Search for the cell housing the specified text and yield its (x, y) center coordinate. 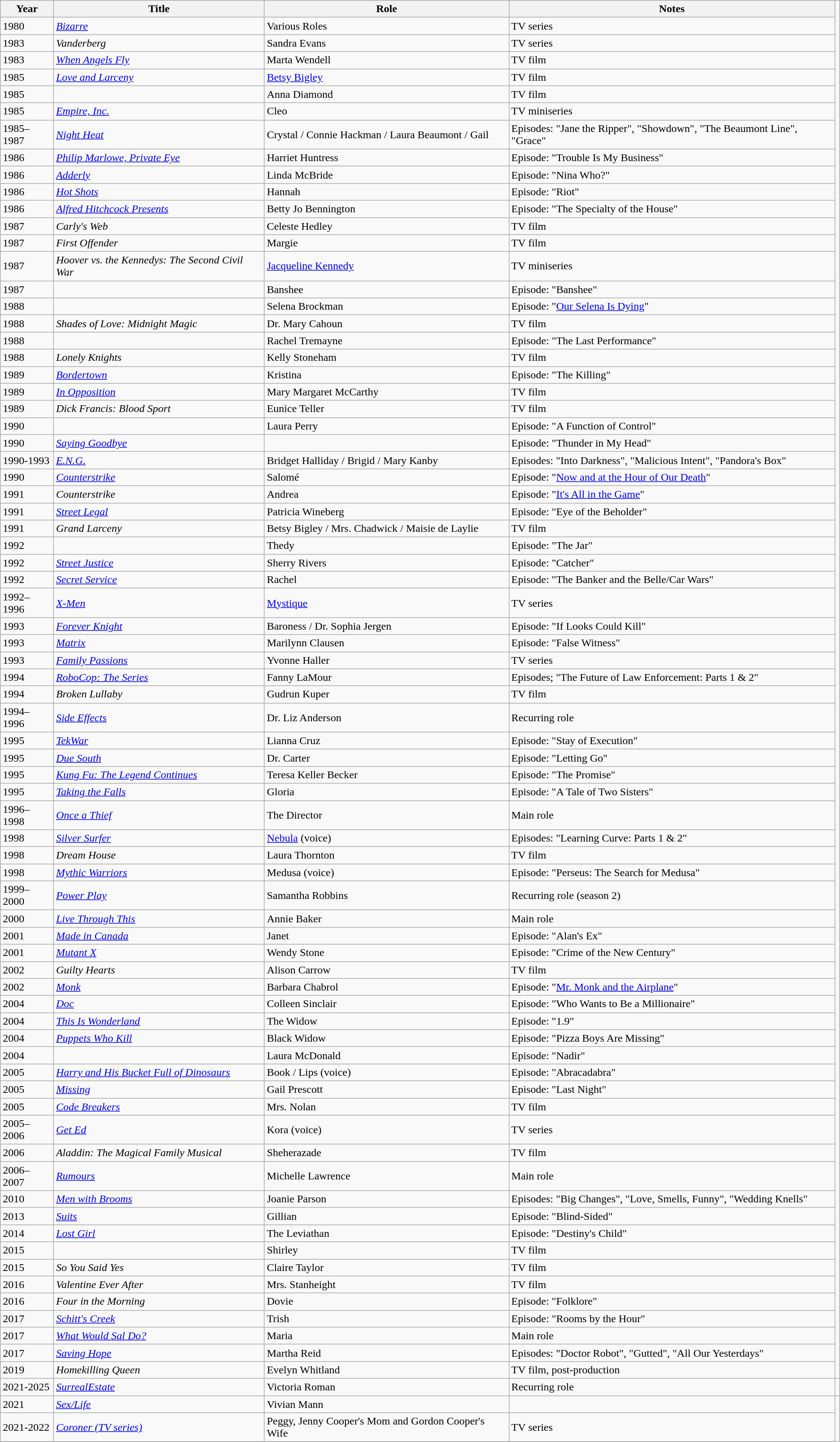
Gudrun Kuper (387, 694)
Dr. Mary Cahoun (387, 324)
Episode: "The Killing" (672, 375)
Gillian (387, 1216)
Episode: "Our Selena Is Dying" (672, 307)
Episode: "The Jar" (672, 546)
Episode: "Trouble Is My Business" (672, 158)
Victoria Roman (387, 1387)
Harriet Huntress (387, 158)
So You Said Yes (159, 1267)
Empire, Inc. (159, 111)
Kristina (387, 375)
Patricia Wineberg (387, 511)
Episode: "A Tale of Two Sisters" (672, 792)
Crystal / Connie Hackman / Laura Beaumont / Gail (387, 135)
Episode: "Letting Go" (672, 758)
2006 (27, 1153)
Episodes: "Jane the Ripper", "Showdown", "The Beaumont Line", "Grace" (672, 135)
Saving Hope (159, 1353)
RoboCop: The Series (159, 677)
Michelle Lawrence (387, 1176)
2014 (27, 1233)
Four in the Morning (159, 1302)
Maria (387, 1336)
Shades of Love: Midnight Magic (159, 324)
Barbara Chabrol (387, 987)
Mythic Warriors (159, 872)
Fanny LaMour (387, 677)
Episode: "Mr. Monk and the Airplane" (672, 987)
Puppets Who Kill (159, 1038)
Annie Baker (387, 919)
Laura Thornton (387, 855)
Bordertown (159, 375)
2005–2006 (27, 1130)
Trish (387, 1319)
Episode: "Last Night" (672, 1089)
2021 (27, 1404)
TekWar (159, 741)
Book / Lips (voice) (387, 1072)
2019 (27, 1370)
2006–2007 (27, 1176)
Thedy (387, 546)
Episode: "It's All in the Game" (672, 494)
Live Through This (159, 919)
Coroner (TV series) (159, 1427)
1980 (27, 26)
Episodes: "Learning Curve: Parts 1 & 2" (672, 838)
Celeste Hedley (387, 226)
Made in Canada (159, 936)
Broken Lullaby (159, 694)
Episode: "Riot" (672, 192)
Sheherazade (387, 1153)
Secret Service (159, 580)
1985–1987 (27, 135)
Nebula (voice) (387, 838)
Episode: "Crime of the New Century" (672, 953)
1990-1993 (27, 460)
Dick Francis: Blood Sport (159, 409)
Rumours (159, 1176)
Episode: "Destiny's Child" (672, 1233)
Bridget Halliday / Brigid / Mary Kanby (387, 460)
Martha Reid (387, 1353)
1999–2000 (27, 896)
When Angels Fly (159, 60)
Banshee (387, 289)
Laura Perry (387, 426)
E.N.G. (159, 460)
Matrix (159, 643)
Vanderberg (159, 43)
Silver Surfer (159, 838)
1994–1996 (27, 717)
Hannah (387, 192)
Recurring role (season 2) (672, 896)
Various Roles (387, 26)
Code Breakers (159, 1106)
1996–1998 (27, 815)
Episode: "Folklore" (672, 1302)
Episodes: "Into Darkness", "Malicious Intent", "Pandora's Box" (672, 460)
Dr. Liz Anderson (387, 717)
First Offender (159, 243)
Alfred Hitchcock Presents (159, 209)
Andrea (387, 494)
Anna Diamond (387, 94)
Carly's Web (159, 226)
Margie (387, 243)
Hoover vs. the Kennedys: The Second Civil War (159, 267)
Episode: "Thunder in My Head" (672, 443)
Gail Prescott (387, 1089)
Once a Thief (159, 815)
Bizarre (159, 26)
Sandra Evans (387, 43)
Taking the Falls (159, 792)
Episode: "False Witness" (672, 643)
Street Justice (159, 563)
Power Play (159, 896)
Episode: "Who Wants to Be a Millionaire" (672, 1004)
Wendy Stone (387, 953)
The Widow (387, 1021)
Mrs. Nolan (387, 1106)
Mutant X (159, 953)
Lost Girl (159, 1233)
Get Ed (159, 1130)
Episode: "Now and at the Hour of Our Death" (672, 477)
Guilty Hearts (159, 970)
Street Legal (159, 511)
Sherry Rivers (387, 563)
Episodes: "Big Changes", "Love, Smells, Funny", "Wedding Knells" (672, 1199)
Betsy Bigley (387, 77)
Mystique (387, 603)
Cleo (387, 111)
Episode: "A Function of Control" (672, 426)
Peggy, Jenny Cooper's Mom and Gordon Cooper's Wife (387, 1427)
Episode: "If Looks Could Kill" (672, 626)
Notes (672, 9)
Gloria (387, 792)
Alison Carrow (387, 970)
Teresa Keller Becker (387, 775)
Homekilling Queen (159, 1370)
Dr. Carter (387, 758)
Kora (voice) (387, 1130)
Year (27, 9)
Forever Knight (159, 626)
2000 (27, 919)
Men with Brooms (159, 1199)
Due South (159, 758)
Lianna Cruz (387, 741)
Episodes; "The Future of Law Enforcement: Parts 1 & 2" (672, 677)
Valentine Ever After (159, 1284)
Medusa (voice) (387, 872)
Evelyn Whitland (387, 1370)
Role (387, 9)
The Leviathan (387, 1233)
What Would Sal Do? (159, 1336)
Selena Brockman (387, 307)
Saying Goodbye (159, 443)
Betsy Bigley / Mrs. Chadwick / Maisie de Laylie (387, 529)
Kelly Stoneham (387, 358)
Suits (159, 1216)
Episode: "Alan's Ex" (672, 936)
Episode: "Stay of Execution" (672, 741)
2013 (27, 1216)
Episode: "1.9" (672, 1021)
Mrs. Stanheight (387, 1284)
Dovie (387, 1302)
X-Men (159, 603)
This Is Wonderland (159, 1021)
Yvonne Haller (387, 660)
Episode: "Nadir" (672, 1055)
2010 (27, 1199)
Janet (387, 936)
Love and Larceny (159, 77)
Missing (159, 1089)
Kung Fu: The Legend Continues (159, 775)
Episode: "Banshee" (672, 289)
Dream House (159, 855)
Episode: "Pizza Boys Are Missing" (672, 1038)
Aladdin: The Magical Family Musical (159, 1153)
Joanie Parson (387, 1199)
Doc (159, 1004)
Hot Shots (159, 192)
Claire Taylor (387, 1267)
Episode: "The Specialty of the House" (672, 209)
Family Passions (159, 660)
Rachel (387, 580)
Betty Jo Bennington (387, 209)
2021-2025 (27, 1387)
1992–1996 (27, 603)
Salomé (387, 477)
Black Widow (387, 1038)
Colleen Sinclair (387, 1004)
Episode: "Perseus: The Search for Medusa" (672, 872)
Episode: "Abracadabra" (672, 1072)
Grand Larceny (159, 529)
The Director (387, 815)
Episode: "The Last Performance" (672, 341)
Episode: "The Banker and the Belle/Car Wars" (672, 580)
Adderly (159, 175)
Episode: "Rooms by the Hour" (672, 1319)
2021-2022 (27, 1427)
Episode: "Nina Who?" (672, 175)
TV film, post-production (672, 1370)
In Opposition (159, 392)
Harry and His Bucket Full of Dinosaurs (159, 1072)
Baroness / Dr. Sophia Jergen (387, 626)
Marta Wendell (387, 60)
Laura McDonald (387, 1055)
Episode: "Eye of the Beholder" (672, 511)
Marilynn Clausen (387, 643)
Schitt's Creek (159, 1319)
Lonely Knights (159, 358)
Sex/Life (159, 1404)
Episode: "Blind-Sided" (672, 1216)
Linda McBride (387, 175)
SurrealEstate (159, 1387)
Episodes: "Doctor Robot", "Gutted", "All Our Yesterdays" (672, 1353)
Shirley (387, 1250)
Title (159, 9)
Episode: "Catcher" (672, 563)
Rachel Tremayne (387, 341)
Episode: "The Promise" (672, 775)
Vivian Mann (387, 1404)
Monk (159, 987)
Side Effects (159, 717)
Samantha Robbins (387, 896)
Mary Margaret McCarthy (387, 392)
Philip Marlowe, Private Eye (159, 158)
Eunice Teller (387, 409)
Jacqueline Kennedy (387, 267)
Night Heat (159, 135)
